Output the (x, y) coordinate of the center of the cell containing the given text.  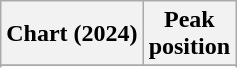
Chart (2024) (72, 34)
Peakposition (189, 34)
